Pinpoint the cell where the given text exists, returning its (X, Y) midpoint coordinate. 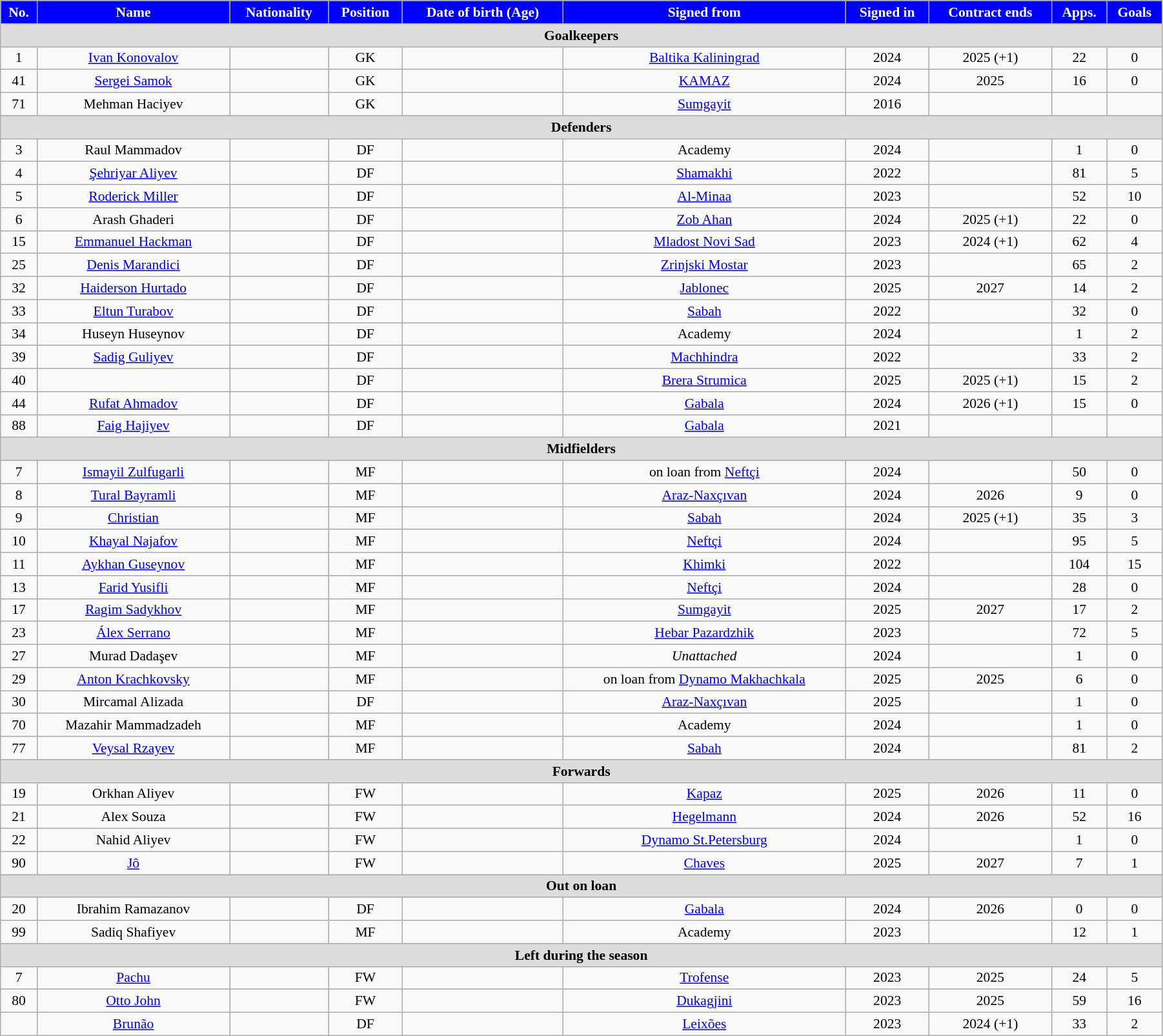
50 (1079, 472)
Pachu (133, 978)
Alex Souza (133, 817)
90 (19, 863)
Mazahir Mammadzadeh (133, 726)
12 (1079, 932)
Trofense (705, 978)
Leixões (705, 1024)
Mehman Haciyev (133, 105)
Hebar Pazardzhik (705, 633)
Hegelmann (705, 817)
Khimki (705, 564)
Signed from (705, 12)
Christian (133, 518)
2021 (887, 426)
Rufat Ahmadov (133, 403)
KAMAZ (705, 81)
Dynamo St.Petersburg (705, 840)
Date of birth (Age) (483, 12)
Midfielders (581, 449)
40 (19, 380)
Brunão (133, 1024)
Goalkeepers (581, 36)
Baltika Kaliningrad (705, 58)
21 (19, 817)
Haiderson Hurtado (133, 289)
Sadig Guliyev (133, 358)
Anton Krachkovsky (133, 679)
72 (1079, 633)
44 (19, 403)
Nahid Aliyev (133, 840)
Nationality (279, 12)
Zob Ahan (705, 219)
71 (19, 105)
Position (365, 12)
Ivan Konovalov (133, 58)
Denis Marandici (133, 265)
Kapaz (705, 794)
77 (19, 748)
65 (1079, 265)
13 (19, 587)
Zrinjski Mostar (705, 265)
80 (19, 1001)
Dukagjini (705, 1001)
25 (19, 265)
2026 (+1) (991, 403)
Veysal Rzayev (133, 748)
Chaves (705, 863)
Unattached (705, 656)
Şehriyar Aliyev (133, 174)
70 (19, 726)
Goals (1135, 12)
Ismayil Zulfugarli (133, 472)
Ibrahim Ramazanov (133, 909)
Apps. (1079, 12)
39 (19, 358)
23 (19, 633)
Orkhan Aliyev (133, 794)
Ragim Sadykhov (133, 610)
Defenders (581, 127)
Mladost Novi Sad (705, 242)
29 (19, 679)
27 (19, 656)
19 (19, 794)
Machhindra (705, 358)
88 (19, 426)
Álex Serrano (133, 633)
Contract ends (991, 12)
Jô (133, 863)
Sadiq Shafiyev (133, 932)
95 (1079, 542)
Raul Mammadov (133, 150)
Farid Yusifli (133, 587)
24 (1079, 978)
Arash Ghaderi (133, 219)
30 (19, 702)
14 (1079, 289)
Tural Bayramli (133, 495)
104 (1079, 564)
8 (19, 495)
Al-Minaa (705, 196)
59 (1079, 1001)
Faig Hajiyev (133, 426)
Eltun Turabov (133, 311)
Huseyn Huseynov (133, 334)
62 (1079, 242)
2016 (887, 105)
Left during the season (581, 955)
on loan from Dynamo Makhachkala (705, 679)
Aykhan Guseynov (133, 564)
Jablonec (705, 289)
Out on loan (581, 886)
Emmanuel Hackman (133, 242)
on loan from Neftçi (705, 472)
Roderick Miller (133, 196)
41 (19, 81)
34 (19, 334)
Signed in (887, 12)
Mircamal Alizada (133, 702)
Shamakhi (705, 174)
20 (19, 909)
28 (1079, 587)
No. (19, 12)
Brera Strumica (705, 380)
Sergei Samok (133, 81)
Name (133, 12)
Khayal Najafov (133, 542)
Forwards (581, 771)
99 (19, 932)
Murad Dadaşev (133, 656)
35 (1079, 518)
Otto John (133, 1001)
